Return [X, Y] of the center of cell containing provided text 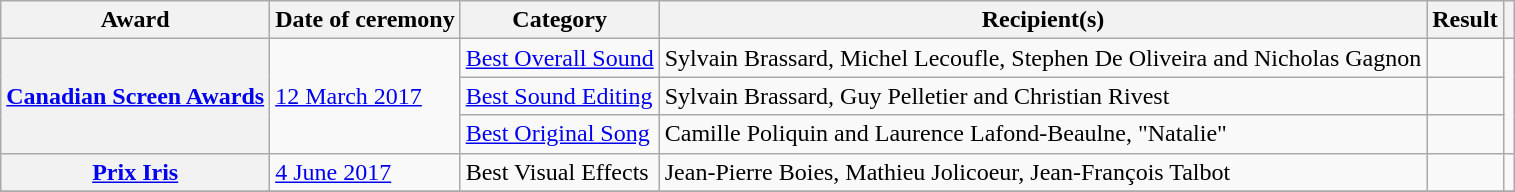
Best Visual Effects [560, 172]
Prix Iris [136, 172]
Date of ceremony [366, 20]
Recipient(s) [1043, 20]
4 June 2017 [366, 172]
Best Sound Editing [560, 96]
Canadian Screen Awards [136, 96]
Jean-Pierre Boies, Mathieu Jolicoeur, Jean-François Talbot [1043, 172]
Best Overall Sound [560, 58]
Sylvain Brassard, Michel Lecoufle, Stephen De Oliveira and Nicholas Gagnon [1043, 58]
Result [1465, 20]
Sylvain Brassard, Guy Pelletier and Christian Rivest [1043, 96]
12 March 2017 [366, 96]
Category [560, 20]
Camille Poliquin and Laurence Lafond-Beaulne, "Natalie" [1043, 134]
Award [136, 20]
Best Original Song [560, 134]
